Capture the cell that displays the provided text and extract its (X, Y) central coordinate. 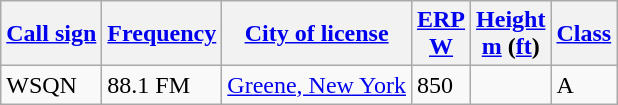
ERPW (440, 34)
WSQN (52, 85)
A (584, 85)
City of license (317, 34)
88.1 FM (162, 85)
850 (440, 85)
Heightm (ft) (511, 34)
Greene, New York (317, 85)
Class (584, 34)
Call sign (52, 34)
Frequency (162, 34)
